Scan for the cell matching the given text and deliver its [x, y] coordinate at center. 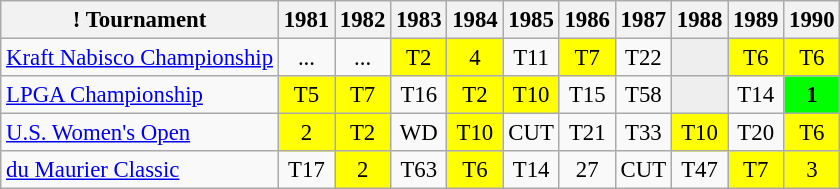
T21 [587, 133]
WD [419, 133]
T22 [643, 58]
27 [587, 170]
3 [812, 170]
T33 [643, 133]
T16 [419, 95]
U.S. Women's Open [140, 133]
T5 [306, 95]
1985 [531, 20]
1984 [475, 20]
T17 [306, 170]
1982 [363, 20]
1986 [587, 20]
T20 [756, 133]
1981 [306, 20]
T58 [643, 95]
T11 [531, 58]
T47 [699, 170]
1990 [812, 20]
1983 [419, 20]
1988 [699, 20]
LPGA Championship [140, 95]
Kraft Nabisco Championship [140, 58]
du Maurier Classic [140, 170]
T15 [587, 95]
1987 [643, 20]
1 [812, 95]
1989 [756, 20]
! Tournament [140, 20]
4 [475, 58]
T63 [419, 170]
